Determine the [x, y] coordinate at the center of the cell enclosing the given text.  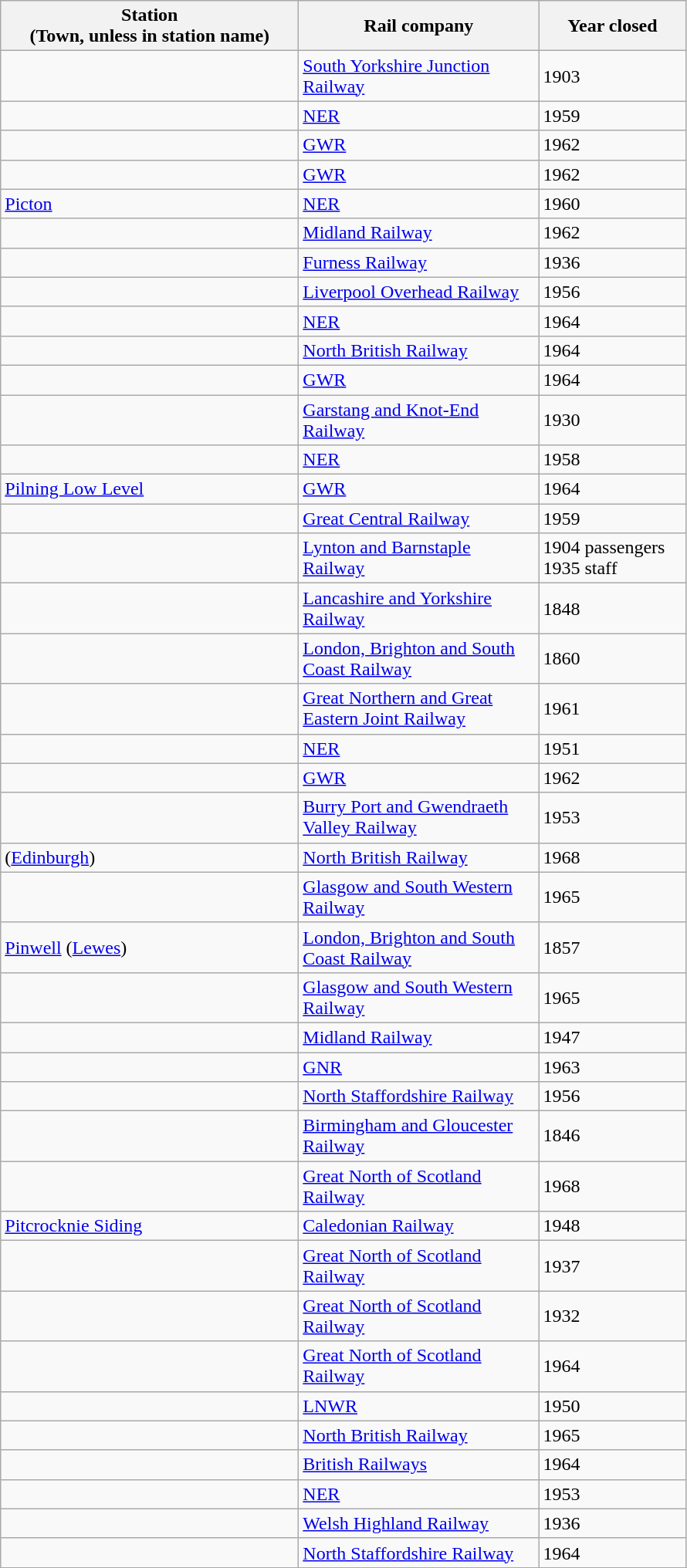
(Edinburgh) [150, 857]
Great Central Railway [418, 519]
Furness Railway [418, 262]
Welsh Highland Railway [418, 1523]
Station(Town, unless in station name) [150, 26]
1937 [613, 1266]
Lynton and Barnstaple Railway [418, 559]
1963 [613, 1067]
Garstang and Knot-End Railway [418, 420]
Rail company [418, 26]
Pitcrocknie Siding [150, 1226]
1904 passengers1935 staff [613, 559]
1948 [613, 1226]
Year closed [613, 26]
Picton [150, 204]
Pinwell (Lewes) [150, 948]
Caledonian Railway [418, 1226]
1950 [613, 1406]
1903 [613, 76]
British Railways [418, 1465]
GNR [418, 1067]
1958 [613, 460]
1932 [613, 1316]
Lancashire and Yorkshire Railway [418, 608]
Great Northern and Great Eastern Joint Railway [418, 708]
1857 [613, 948]
Pilning Low Level [150, 489]
Birmingham and Gloucester Railway [418, 1136]
1947 [613, 1037]
1961 [613, 708]
South Yorkshire Junction Railway [418, 76]
1930 [613, 420]
1846 [613, 1136]
LNWR [418, 1406]
1848 [613, 608]
1960 [613, 204]
Burry Port and Gwendraeth Valley Railway [418, 818]
1951 [613, 749]
Liverpool Overhead Railway [418, 292]
1860 [613, 659]
